Detect which cell encompasses the target text, then output its [x, y] center coordinate. 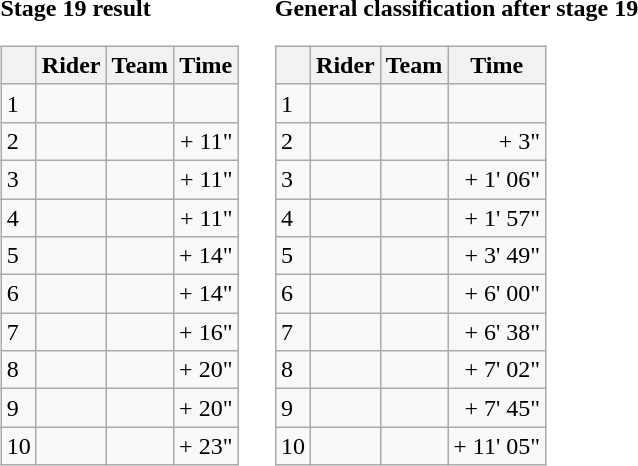
+ 11' 05" [497, 446]
+ 7' 02" [497, 370]
+ 3" [497, 141]
+ 1' 06" [497, 179]
+ 3' 49" [497, 256]
+ 1' 57" [497, 217]
+ 6' 00" [497, 294]
+ 23" [206, 446]
+ 7' 45" [497, 408]
+ 6' 38" [497, 332]
+ 16" [206, 332]
